Find where the given text appears and provide that cell's center as (X, Y) coordinate. 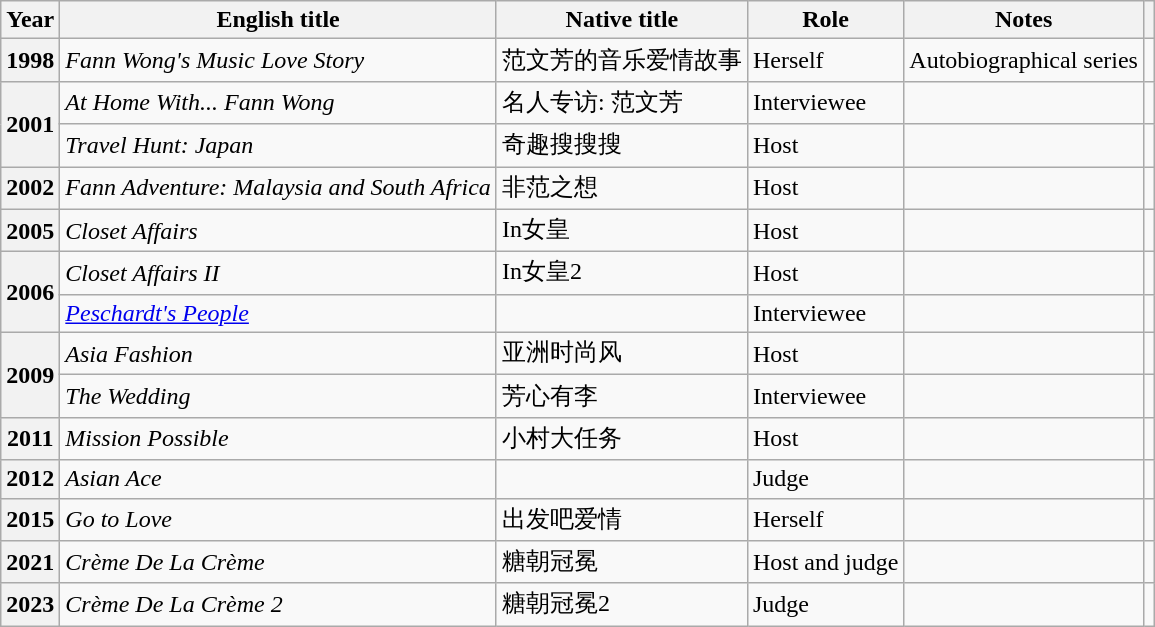
Asian Ace (278, 479)
English title (278, 20)
Closet Affairs II (278, 274)
Autobiographical series (1024, 60)
In女皇2 (622, 274)
芳心有李 (622, 396)
2009 (30, 374)
Mission Possible (278, 438)
2006 (30, 292)
Host and judge (825, 562)
2011 (30, 438)
2005 (30, 230)
2023 (30, 604)
亚洲时尚风 (622, 354)
Crème De La Crème 2 (278, 604)
名人专访: 范文芳 (622, 102)
The Wedding (278, 396)
Crème De La Crème (278, 562)
2021 (30, 562)
2002 (30, 188)
Travel Hunt: Japan (278, 146)
非范之想 (622, 188)
糖朝冠冕2 (622, 604)
Go to Love (278, 520)
Closet Affairs (278, 230)
At Home With... Fann Wong (278, 102)
Fann Wong's Music Love Story (278, 60)
出发吧爱情 (622, 520)
糖朝冠冕 (622, 562)
2001 (30, 124)
Peschardt's People (278, 313)
Asia Fashion (278, 354)
Notes (1024, 20)
In女皇 (622, 230)
奇趣搜搜搜 (622, 146)
范文芳的音乐爱情故事 (622, 60)
小村大任务 (622, 438)
Role (825, 20)
2015 (30, 520)
Fann Adventure: Malaysia and South Africa (278, 188)
Native title (622, 20)
2012 (30, 479)
Year (30, 20)
1998 (30, 60)
